Pinpoint the cell where the given text exists, returning its (x, y) midpoint coordinate. 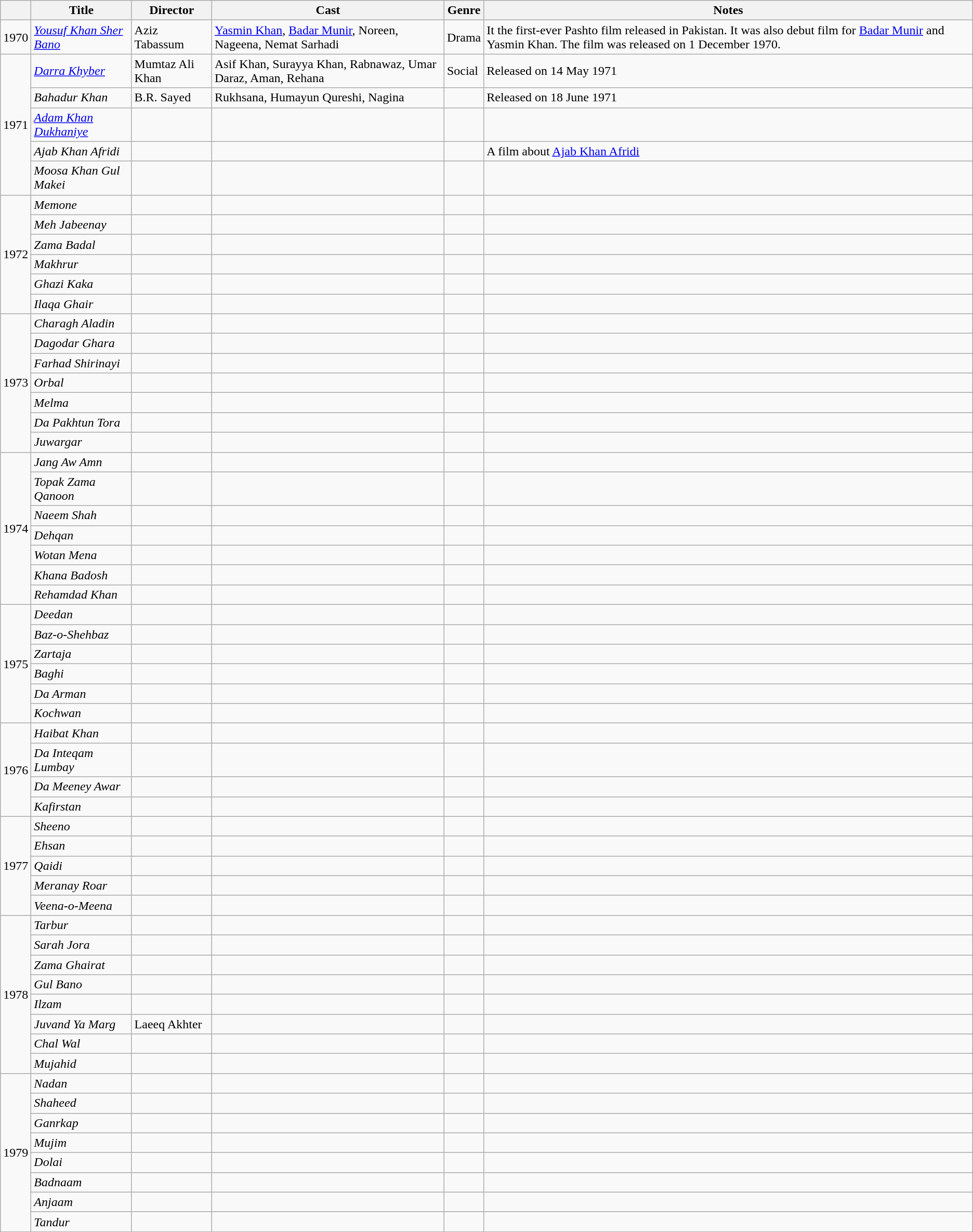
B.R. Sayed (172, 98)
Meranay Roar (81, 885)
Ilzam (81, 1004)
Da Meeney Awar (81, 787)
Topak Zama Qanoon (81, 488)
1970 (16, 37)
Ghazi Kaka (81, 284)
Notes (728, 10)
Wotan Mena (81, 555)
Anjaam (81, 1202)
Zama Badal (81, 244)
Released on 14 May 1971 (728, 71)
Aziz Tabassum (172, 37)
1977 (16, 866)
Bahadur Khan (81, 98)
Sarah Jora (81, 945)
Mujim (81, 1143)
1975 (16, 664)
Ehsan (81, 846)
Kafirstan (81, 806)
Sheeno (81, 826)
Chal Wal (81, 1044)
Rukhsana, Humayun Qureshi, Nagina (327, 98)
Naeem Shah (81, 515)
It the first-ever Pashto film released in Pakistan. It was also debut film for Badar Munir and Yasmin Khan. The film was released on 1 December 1970. (728, 37)
Tarbur (81, 925)
Ilaqa Ghair (81, 304)
Khana Badosh (81, 575)
1974 (16, 528)
Kochwan (81, 713)
Baz-o-Shehbaz (81, 634)
Gul Bano (81, 985)
Ajab Khan Afridi (81, 151)
Released on 18 June 1971 (728, 98)
Drama (464, 37)
Director (172, 10)
1979 (16, 1152)
Da Pakhtun Tora (81, 422)
Rehamdad Khan (81, 594)
Dehqan (81, 535)
Moosa Khan Gul Makei (81, 178)
Yousuf Khan Sher Bano (81, 37)
Tandur (81, 1222)
Qaidi (81, 866)
Title (81, 10)
Memone (81, 205)
Adam Khan Dukhaniye (81, 125)
Deedan (81, 614)
Makhrur (81, 264)
Da Inteqam Lumbay (81, 760)
A film about Ajab Khan Afridi (728, 151)
Zama Ghairat (81, 965)
Juvand Ya Marg (81, 1024)
Ganrkap (81, 1123)
Jang Aw Amn (81, 462)
Asif Khan, Surayya Khan, Rabnawaz, Umar Daraz, Aman, Rehana (327, 71)
Laeeq Akhter (172, 1024)
Mumtaz Ali Khan (172, 71)
Juwargar (81, 442)
Meh Jabeenay (81, 224)
Cast (327, 10)
1971 (16, 125)
1973 (16, 383)
Orbal (81, 383)
Veena-o-Meena (81, 905)
Genre (464, 10)
Baghi (81, 674)
Social (464, 71)
Yasmin Khan, Badar Munir, Noreen, Nageena, Nemat Sarhadi (327, 37)
1978 (16, 994)
Badnaam (81, 1182)
Haibat Khan (81, 733)
Shaheed (81, 1103)
Mujahid (81, 1064)
Charagh Aladin (81, 324)
1976 (16, 770)
1972 (16, 254)
Darra Khyber (81, 71)
Nadan (81, 1083)
Da Arman (81, 694)
Melma (81, 403)
Dolai (81, 1162)
Farhad Shirinayi (81, 363)
Zartaja (81, 654)
Dagodar Ghara (81, 343)
